Identify which cell holds the provided text, then report its [x, y] central coordinate. 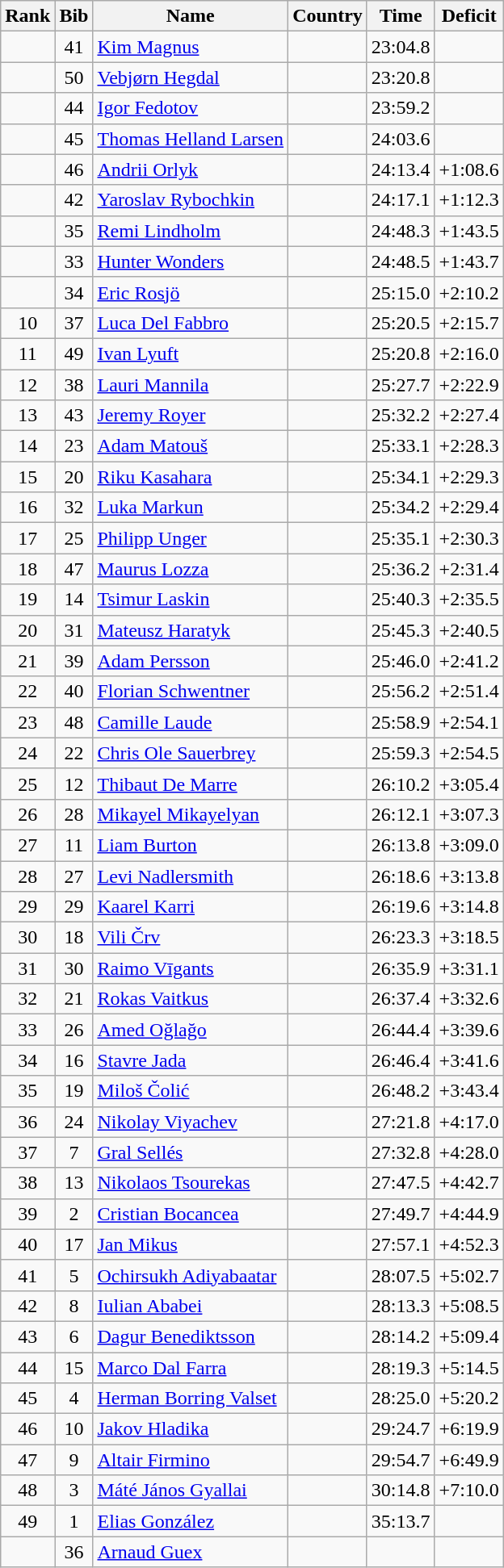
25:46.0 [401, 661]
+2:27.4 [468, 416]
Lauri Mannila [191, 385]
Elias González [191, 1521]
Deficit [468, 16]
25:36.2 [401, 569]
Miloš Čolić [191, 1091]
24:03.6 [401, 139]
25:33.1 [401, 446]
+5:02.7 [468, 1275]
+3:39.6 [468, 1030]
+3:32.6 [468, 999]
Yaroslav Rybochkin [191, 200]
28:25.0 [401, 1399]
Maurus Lozza [191, 569]
25:35.1 [401, 538]
25:59.3 [401, 753]
23:59.2 [401, 108]
Camille Laude [191, 722]
Marco Dal Farra [191, 1368]
Adam Persson [191, 661]
+2:51.4 [468, 692]
+7:10.0 [468, 1491]
Bib [74, 16]
27:47.5 [401, 1183]
Tsimur Laskin [191, 600]
35:13.7 [401, 1521]
26:10.2 [401, 784]
+4:28.0 [468, 1152]
+2:41.2 [468, 661]
26:18.6 [401, 876]
Country [328, 16]
Remi Lindholm [191, 231]
Igor Fedotov [191, 108]
23:04.8 [401, 47]
+2:54.5 [468, 753]
4 [74, 1399]
+5:09.4 [468, 1336]
Name [191, 16]
+3:14.8 [468, 907]
+3:43.4 [468, 1091]
Raimo Vīgants [191, 968]
Mateusz Haratyk [191, 630]
+3:41.6 [468, 1060]
25:45.3 [401, 630]
Dagur Benediktsson [191, 1336]
7 [74, 1152]
Time [401, 16]
Luca Del Fabbro [191, 323]
+4:17.0 [468, 1122]
+3:09.0 [468, 845]
23:20.8 [401, 77]
25:58.9 [401, 722]
25:15.0 [401, 292]
Máté János Gyallai [191, 1491]
25:56.2 [401, 692]
26:19.6 [401, 907]
+2:16.0 [468, 353]
Nikolaos Tsourekas [191, 1183]
Kim Magnus [191, 47]
Iulian Ababei [191, 1306]
Liam Burton [191, 845]
+2:35.5 [468, 600]
Hunter Wonders [191, 261]
Jeremy Royer [191, 416]
+2:15.7 [468, 323]
Levi Nadlersmith [191, 876]
+3:13.8 [468, 876]
Ivan Lyuft [191, 353]
+2:28.3 [468, 446]
+1:08.6 [468, 169]
Gral Sellés [191, 1152]
Philipp Unger [191, 538]
6 [74, 1336]
26:12.1 [401, 814]
Ochirsukh Adiyabaatar [191, 1275]
25:20.5 [401, 323]
+2:54.1 [468, 722]
Vili Črv [191, 938]
28:13.3 [401, 1306]
Rokas Vaitkus [191, 999]
26:48.2 [401, 1091]
Kaarel Karri [191, 907]
Thomas Helland Larsen [191, 139]
+1:12.3 [468, 200]
8 [74, 1306]
25:34.1 [401, 477]
24:17.1 [401, 200]
+2:29.3 [468, 477]
+4:52.3 [468, 1244]
Arnaud Guex [191, 1552]
29:24.7 [401, 1429]
Cristian Bocancea [191, 1214]
Rank [27, 16]
Jan Mikus [191, 1244]
Herman Borring Valset [191, 1399]
9 [74, 1460]
1 [74, 1521]
26:35.9 [401, 968]
Florian Schwentner [191, 692]
26:37.4 [401, 999]
+3:31.1 [468, 968]
Riku Kasahara [191, 477]
+5:08.5 [468, 1306]
+2:29.4 [468, 508]
29:54.7 [401, 1460]
2 [74, 1214]
+1:43.5 [468, 231]
Andrii Orlyk [191, 169]
24:48.3 [401, 231]
27:21.8 [401, 1122]
27:32.8 [401, 1152]
+1:43.7 [468, 261]
Adam Matouš [191, 446]
Mikayel Mikayelyan [191, 814]
Altair Firmino [191, 1460]
Luka Markun [191, 508]
28:14.2 [401, 1336]
+6:19.9 [468, 1429]
+5:20.2 [468, 1399]
24:48.5 [401, 261]
+3:07.3 [468, 814]
+2:40.5 [468, 630]
+3:18.5 [468, 938]
27:49.7 [401, 1214]
30:14.8 [401, 1491]
26:13.8 [401, 845]
28:19.3 [401, 1368]
26:46.4 [401, 1060]
Vebjørn Hegdal [191, 77]
Nikolay Viyachev [191, 1122]
Amed Oğlağo [191, 1030]
Chris Ole Sauerbrey [191, 753]
27:57.1 [401, 1244]
25:20.8 [401, 353]
25:34.2 [401, 508]
+2:30.3 [468, 538]
Stavre Jada [191, 1060]
28:07.5 [401, 1275]
24:13.4 [401, 169]
+2:31.4 [468, 569]
+3:05.4 [468, 784]
+6:49.9 [468, 1460]
Thibaut De Marre [191, 784]
+5:14.5 [468, 1368]
3 [74, 1491]
+4:44.9 [468, 1214]
26:44.4 [401, 1030]
Jakov Hladika [191, 1429]
50 [74, 77]
25:32.2 [401, 416]
25:27.7 [401, 385]
+2:10.2 [468, 292]
+4:42.7 [468, 1183]
5 [74, 1275]
Eric Rosjö [191, 292]
+2:22.9 [468, 385]
26:23.3 [401, 938]
25:40.3 [401, 600]
